Extract the [X, Y] coordinate from the center of the cell holding the provided text.  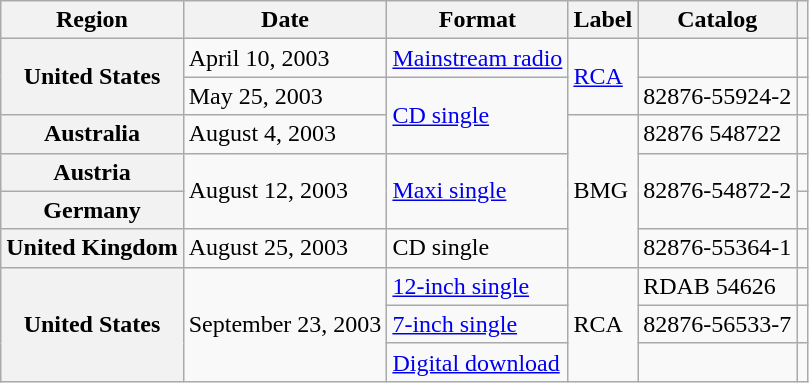
August 25, 2003 [285, 248]
United Kingdom [92, 248]
April 10, 2003 [285, 58]
Austria [92, 172]
Label [603, 20]
RDAB 54626 [718, 286]
Digital download [478, 362]
Format [478, 20]
BMG [603, 191]
82876-55924-2 [718, 96]
82876-54872-2 [718, 191]
August 12, 2003 [285, 191]
August 4, 2003 [285, 134]
82876-56533-7 [718, 324]
Australia [92, 134]
September 23, 2003 [285, 324]
Date [285, 20]
Germany [92, 210]
Region [92, 20]
Catalog [718, 20]
82876 548722 [718, 134]
12-inch single [478, 286]
Maxi single [478, 191]
7-inch single [478, 324]
May 25, 2003 [285, 96]
Mainstream radio [478, 58]
82876-55364-1 [718, 248]
